Capture the cell that displays the provided text and extract its (X, Y) central coordinate. 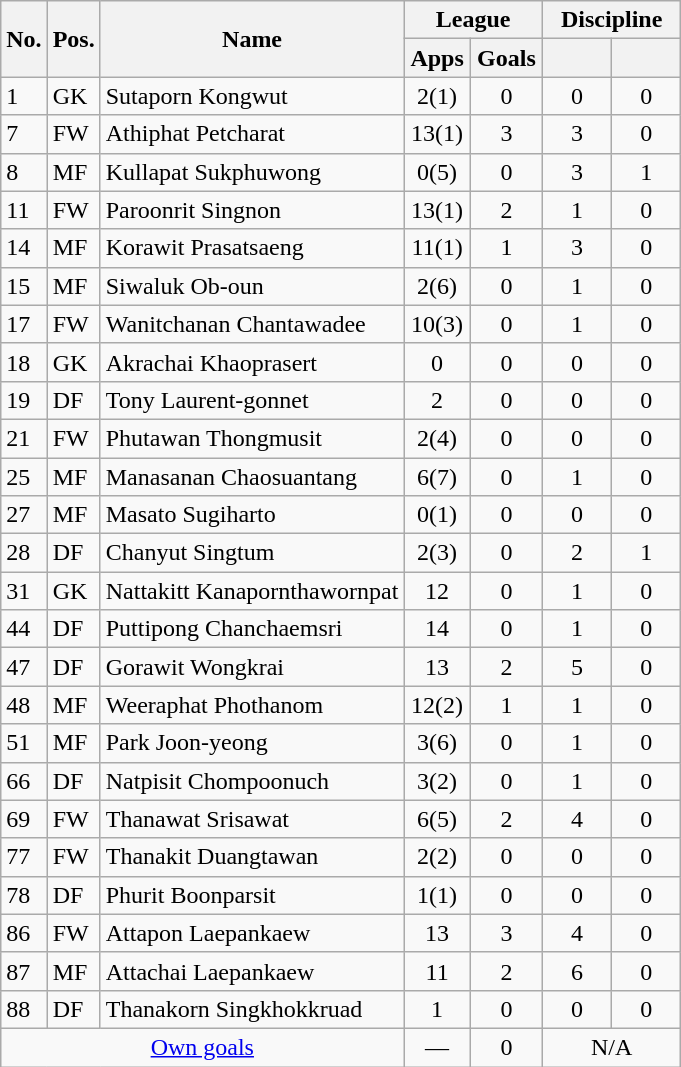
Thanawat Srisawat (252, 819)
Thanakit Duangtawan (252, 857)
6 (576, 971)
Own goals (202, 1047)
Korawit Prasatsaeng (252, 248)
15 (24, 286)
Masato Sugiharto (252, 515)
28 (24, 553)
25 (24, 477)
Natpisit Chompoonuch (252, 781)
1(1) (438, 895)
Attachai Laepankaew (252, 971)
88 (24, 1009)
— (438, 1047)
Attapon Laepankaew (252, 933)
Thanakorn Singkhokkruad (252, 1009)
69 (24, 819)
44 (24, 629)
2(4) (438, 438)
21 (24, 438)
Weeraphat Phothanom (252, 705)
19 (24, 400)
Gorawit Wongkrai (252, 667)
27 (24, 515)
Kullapat Sukphuwong (252, 172)
Goals (506, 58)
11(1) (438, 248)
Athiphat Petcharat (252, 134)
12(2) (438, 705)
No. (24, 39)
Puttipong Chanchaemsri (252, 629)
Sutaporn Kongwut (252, 96)
7 (24, 134)
86 (24, 933)
17 (24, 324)
2(6) (438, 286)
3(6) (438, 743)
87 (24, 971)
Apps (438, 58)
77 (24, 857)
Pos. (74, 39)
Nattakitt Kanapornthawornpat (252, 591)
Wanitchanan Chantawadee (252, 324)
Manasanan Chaosuantang (252, 477)
Paroonrit Singnon (252, 210)
2(1) (438, 96)
48 (24, 705)
12 (438, 591)
47 (24, 667)
6(5) (438, 819)
6(7) (438, 477)
Name (252, 39)
3(2) (438, 781)
Siwaluk Ob-oun (252, 286)
2(3) (438, 553)
51 (24, 743)
78 (24, 895)
5 (576, 667)
Akrachai Khaoprasert (252, 362)
0(5) (438, 172)
Park Joon-yeong (252, 743)
8 (24, 172)
Phurit Boonparsit (252, 895)
League (474, 20)
18 (24, 362)
N/A (612, 1047)
Tony Laurent-gonnet (252, 400)
2(2) (438, 857)
Discipline (612, 20)
Phutawan Thongmusit (252, 438)
0(1) (438, 515)
10(3) (438, 324)
31 (24, 591)
66 (24, 781)
Chanyut Singtum (252, 553)
